Extract the [X, Y] coordinate from the center of the cell holding the provided text.  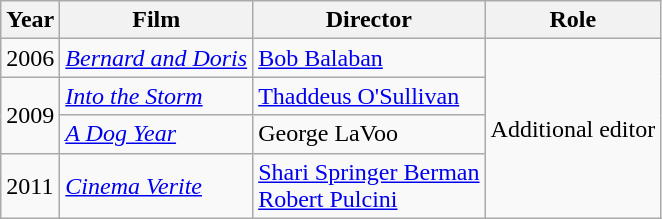
Cinema Verite [156, 186]
2009 [30, 115]
Thaddeus O'Sullivan [369, 96]
Role [573, 20]
Year [30, 20]
Bob Balaban [369, 58]
Additional editor [573, 128]
Film [156, 20]
Director [369, 20]
2011 [30, 186]
2006 [30, 58]
Bernard and Doris [156, 58]
A Dog Year [156, 134]
Shari Springer BermanRobert Pulcini [369, 186]
George LaVoo [369, 134]
Into the Storm [156, 96]
